Find where the given text appears and provide that cell's center as [x, y] coordinate. 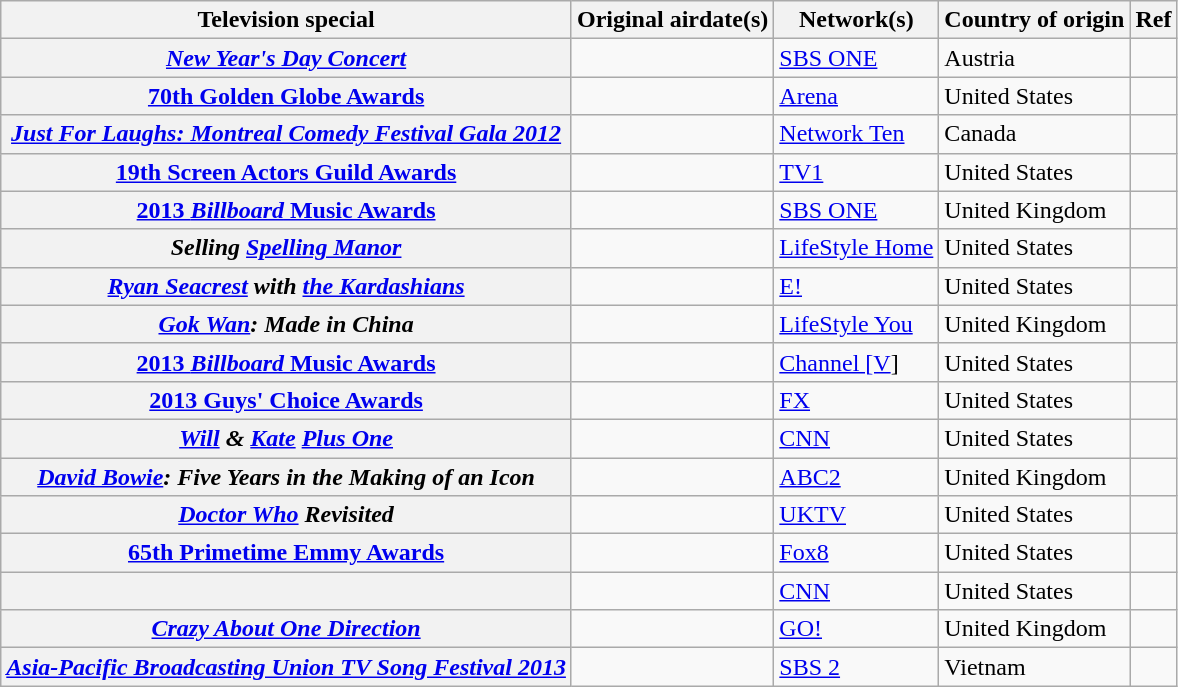
New Year's Day Concert [286, 58]
Selling Spelling Manor [286, 248]
E! [856, 286]
Gok Wan: Made in China [286, 324]
Vietnam [1034, 667]
FX [856, 400]
Ref [1154, 20]
Network(s) [856, 20]
SBS 2 [856, 667]
2013 Guys' Choice Awards [286, 400]
David Bowie: Five Years in the Making of an Icon [286, 477]
Arena [856, 96]
70th Golden Globe Awards [286, 96]
TV1 [856, 172]
Austria [1034, 58]
Original airdate(s) [672, 20]
65th Primetime Emmy Awards [286, 553]
LifeStyle You [856, 324]
Country of origin [1034, 20]
ABC2 [856, 477]
Canada [1034, 134]
Just For Laughs: Montreal Comedy Festival Gala 2012 [286, 134]
Television special [286, 20]
Doctor Who Revisited [286, 515]
LifeStyle Home [856, 248]
Network Ten [856, 134]
Will & Kate Plus One [286, 438]
Ryan Seacrest with the Kardashians [286, 286]
Crazy About One Direction [286, 629]
UKTV [856, 515]
Asia-Pacific Broadcasting Union TV Song Festival 2013 [286, 667]
Channel [V] [856, 362]
GO! [856, 629]
Fox8 [856, 553]
19th Screen Actors Guild Awards [286, 172]
